Find where the given text appears and provide that cell's center as [X, Y] coordinate. 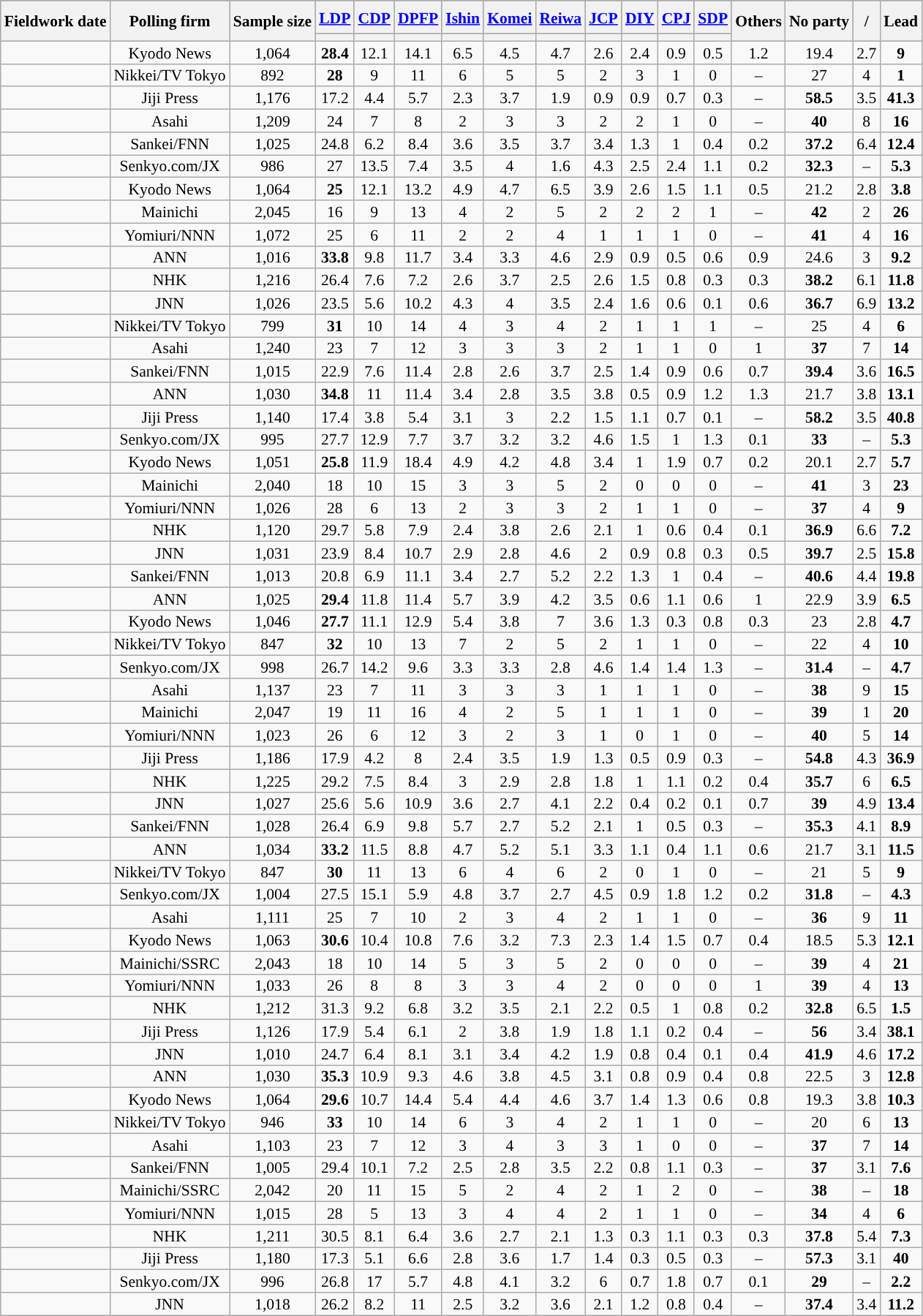
8.9 [901, 826]
1.7 [560, 1259]
DPFP [418, 18]
9.6 [418, 667]
26.8 [335, 1281]
20.8 [335, 576]
5.8 [374, 531]
1,018 [272, 1304]
17.3 [335, 1259]
CPJ [677, 18]
23.5 [335, 303]
1,013 [272, 576]
24.6 [819, 257]
1,137 [272, 690]
LDP [335, 18]
1,111 [272, 917]
7.9 [418, 531]
29.6 [335, 1100]
20.1 [819, 462]
33.2 [335, 850]
996 [272, 1281]
11.7 [418, 257]
Komei [509, 18]
29 [819, 1281]
799 [272, 326]
1,051 [272, 462]
39.4 [819, 371]
1,180 [272, 1259]
32.8 [819, 1009]
19.4 [819, 53]
31 [335, 326]
39.7 [819, 553]
995 [272, 439]
37.4 [819, 1304]
32.3 [819, 167]
29.2 [335, 781]
24 [335, 121]
41.3 [901, 98]
26.7 [335, 667]
2,043 [272, 962]
6.8 [418, 1009]
22.5 [819, 1076]
34 [819, 1214]
19 [335, 712]
40.8 [901, 417]
1,140 [272, 417]
21.2 [819, 189]
7.4 [418, 167]
41.9 [819, 1054]
1,176 [272, 98]
31.3 [335, 1009]
25.8 [335, 462]
15.8 [901, 553]
2,047 [272, 712]
1,216 [272, 281]
14.2 [374, 667]
/ [866, 20]
8.8 [418, 850]
24.7 [335, 1054]
35.7 [819, 781]
1,034 [272, 850]
1,010 [272, 1054]
11.2 [901, 1304]
36.7 [819, 303]
27.5 [335, 895]
1,063 [272, 940]
1,023 [272, 735]
11.9 [374, 462]
Others [758, 20]
56 [819, 1031]
58.2 [819, 417]
14.1 [418, 53]
38.2 [819, 281]
30.6 [335, 940]
946 [272, 1122]
1,028 [272, 826]
No party [819, 20]
1,046 [272, 621]
10.4 [374, 940]
17.4 [335, 417]
986 [272, 167]
Fieldwork date [56, 20]
DIY [640, 18]
1,240 [272, 348]
CDP [374, 18]
58.5 [819, 98]
1,005 [272, 1167]
57.3 [819, 1259]
2,040 [272, 485]
1,027 [272, 803]
28.4 [335, 53]
19.8 [901, 576]
892 [272, 75]
1,211 [272, 1236]
1,212 [272, 1009]
17 [374, 1281]
8.2 [374, 1304]
19.3 [819, 1100]
5.9 [418, 895]
10.2 [418, 303]
1,186 [272, 757]
6.2 [374, 143]
16.5 [901, 371]
24.8 [335, 143]
38.1 [901, 1031]
1,126 [272, 1031]
JCP [603, 18]
Reiwa [560, 18]
12.4 [901, 143]
13.1 [901, 393]
37.2 [819, 143]
31.8 [819, 895]
18.4 [418, 462]
998 [272, 667]
54.8 [819, 757]
1,016 [272, 257]
1,120 [272, 531]
36 [819, 917]
23.9 [335, 553]
1,004 [272, 895]
1,225 [272, 781]
1,072 [272, 234]
33.8 [335, 257]
32 [335, 645]
Lead [901, 20]
7.7 [418, 439]
2,045 [272, 212]
7.5 [374, 781]
13.4 [901, 803]
34.8 [335, 393]
42 [819, 212]
37.8 [819, 1236]
1,103 [272, 1145]
13.5 [374, 167]
2,042 [272, 1190]
22 [819, 645]
25.6 [335, 803]
12.8 [901, 1076]
26.2 [335, 1304]
1,033 [272, 986]
29.7 [335, 531]
18.5 [819, 940]
15.1 [374, 895]
10.3 [901, 1100]
10.1 [374, 1167]
1,031 [272, 553]
Polling firm [170, 20]
Sample size [272, 20]
Ishin [462, 18]
10.8 [418, 940]
40.6 [819, 576]
1,209 [272, 121]
31.4 [819, 667]
30.5 [335, 1236]
14.4 [418, 1100]
9.3 [418, 1076]
30 [335, 871]
SDP [712, 18]
